Provide the [X, Y] coordinate of the cell's center where the given text is located.  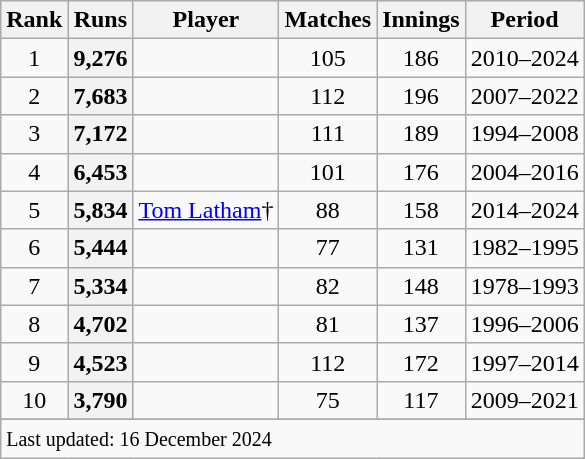
2 [34, 96]
1994–2008 [524, 134]
5 [34, 210]
9 [34, 362]
88 [328, 210]
9,276 [100, 58]
137 [421, 324]
5,834 [100, 210]
3,790 [100, 400]
5,444 [100, 248]
101 [328, 172]
111 [328, 134]
2009–2021 [524, 400]
2014–2024 [524, 210]
8 [34, 324]
Player [206, 20]
7,683 [100, 96]
189 [421, 134]
Innings [421, 20]
7,172 [100, 134]
81 [328, 324]
196 [421, 96]
2010–2024 [524, 58]
172 [421, 362]
105 [328, 58]
117 [421, 400]
131 [421, 248]
77 [328, 248]
7 [34, 286]
4 [34, 172]
82 [328, 286]
Matches [328, 20]
5,334 [100, 286]
1978–1993 [524, 286]
75 [328, 400]
186 [421, 58]
Tom Latham† [206, 210]
Period [524, 20]
176 [421, 172]
Runs [100, 20]
148 [421, 286]
1996–2006 [524, 324]
10 [34, 400]
4,523 [100, 362]
6,453 [100, 172]
1982–1995 [524, 248]
158 [421, 210]
2007–2022 [524, 96]
1997–2014 [524, 362]
1 [34, 58]
Rank [34, 20]
6 [34, 248]
4,702 [100, 324]
2004–2016 [524, 172]
3 [34, 134]
Last updated: 16 December 2024 [292, 438]
